Provide the [x, y] coordinate of the cell's center where the given text is located.  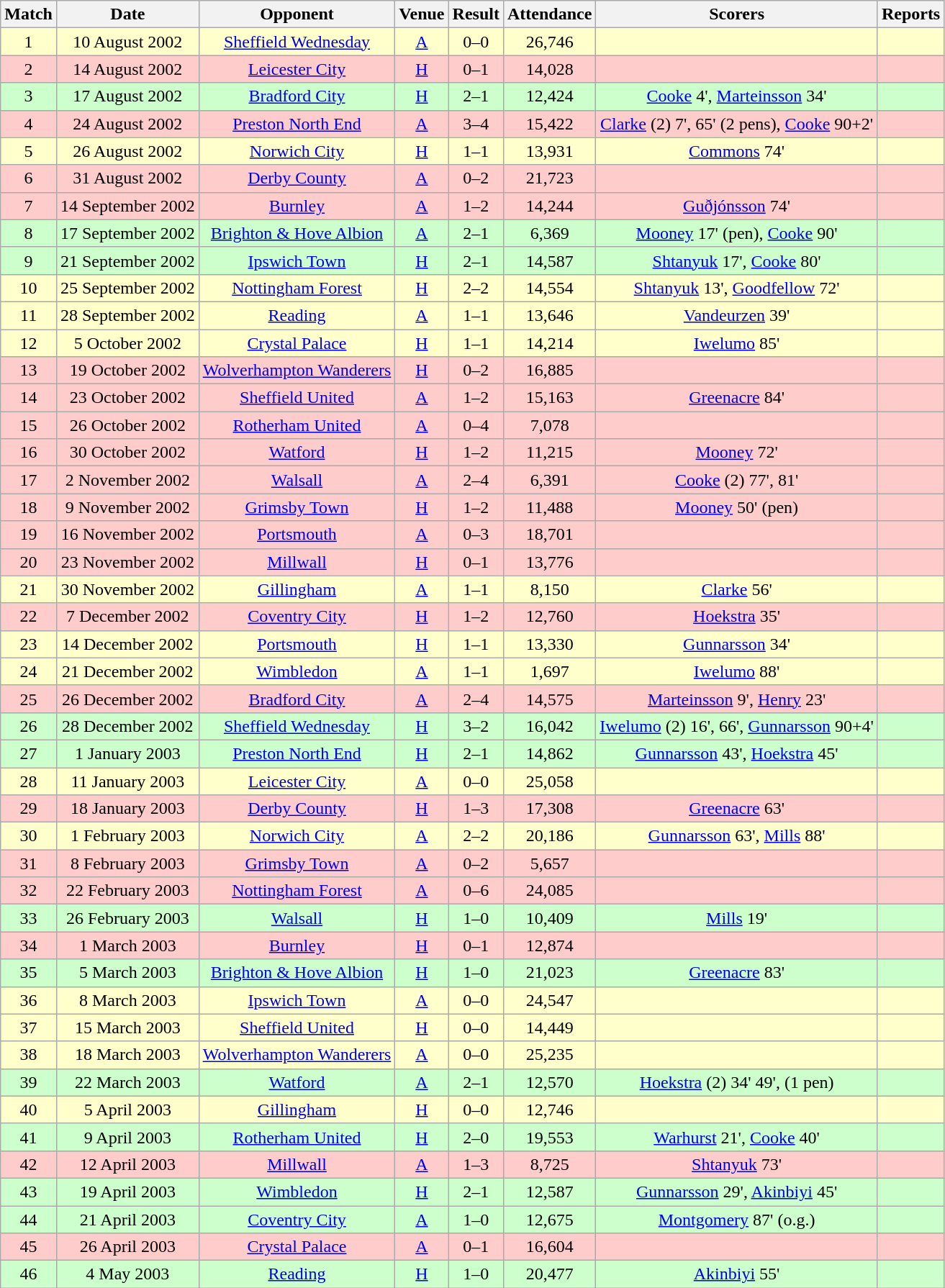
4 [29, 124]
Cooke 4', Marteinsson 34' [737, 96]
7 [29, 206]
23 October 2002 [127, 398]
15,163 [549, 398]
Clarke (2) 7', 65' (2 pens), Cooke 90+2' [737, 124]
31 August 2002 [127, 178]
7,078 [549, 425]
11,488 [549, 507]
Cooke (2) 77', 81' [737, 480]
21,023 [549, 973]
Venue [422, 14]
Commons 74' [737, 151]
16,042 [549, 726]
13,646 [549, 315]
Vandeurzen 39' [737, 315]
14,244 [549, 206]
22 March 2003 [127, 1082]
28 [29, 781]
46 [29, 1274]
12,675 [549, 1220]
13,776 [549, 562]
43 [29, 1192]
14 December 2002 [127, 644]
18 [29, 507]
12,746 [549, 1110]
35 [29, 973]
2 November 2002 [127, 480]
14 [29, 398]
Greenacre 83' [737, 973]
1,697 [549, 671]
7 December 2002 [127, 617]
14,575 [549, 699]
Scorers [737, 14]
2 [29, 69]
15 [29, 425]
20,186 [549, 836]
14,554 [549, 288]
Result [476, 14]
22 February 2003 [127, 891]
Hoekstra (2) 34' 49', (1 pen) [737, 1082]
26 [29, 726]
22 [29, 617]
36 [29, 1000]
39 [29, 1082]
14,449 [549, 1028]
10 [29, 288]
Gunnarsson 29', Akinbiyi 45' [737, 1192]
Montgomery 87' (o.g.) [737, 1220]
16 November 2002 [127, 535]
12 [29, 343]
5 [29, 151]
30 [29, 836]
24 August 2002 [127, 124]
16,885 [549, 371]
Hoekstra 35' [737, 617]
Clarke 56' [737, 589]
1 March 2003 [127, 945]
14,587 [549, 260]
34 [29, 945]
21 April 2003 [127, 1220]
5 October 2002 [127, 343]
30 November 2002 [127, 589]
Mooney 72' [737, 453]
26 October 2002 [127, 425]
Gunnarsson 43', Hoekstra 45' [737, 753]
6,369 [549, 233]
Reports [910, 14]
13,330 [549, 644]
13,931 [549, 151]
11 [29, 315]
8 [29, 233]
5,657 [549, 863]
Iwelumo 85' [737, 343]
2–0 [476, 1137]
44 [29, 1220]
Attendance [549, 14]
0–4 [476, 425]
18 January 2003 [127, 809]
16 [29, 453]
26 August 2002 [127, 151]
Date [127, 14]
45 [29, 1247]
Marteinsson 9', Henry 23' [737, 699]
Warhurst 21', Cooke 40' [737, 1137]
8,725 [549, 1164]
0–6 [476, 891]
14,214 [549, 343]
Guðjónsson 74' [737, 206]
27 [29, 753]
20 [29, 562]
12,874 [549, 945]
25,235 [549, 1055]
Shtanyuk 73' [737, 1164]
19 [29, 535]
16,604 [549, 1247]
Mooney 50' (pen) [737, 507]
17 September 2002 [127, 233]
15 March 2003 [127, 1028]
14,862 [549, 753]
24 [29, 671]
25,058 [549, 781]
0–3 [476, 535]
40 [29, 1110]
9 April 2003 [127, 1137]
Gunnarsson 63', Mills 88' [737, 836]
Iwelumo 88' [737, 671]
17 [29, 480]
26 December 2002 [127, 699]
Greenacre 84' [737, 398]
21 [29, 589]
6,391 [549, 480]
15,422 [549, 124]
26 April 2003 [127, 1247]
42 [29, 1164]
8 March 2003 [127, 1000]
14,028 [549, 69]
23 November 2002 [127, 562]
18,701 [549, 535]
14 September 2002 [127, 206]
9 November 2002 [127, 507]
Mooney 17' (pen), Cooke 90' [737, 233]
Shtanyuk 17', Cooke 80' [737, 260]
28 December 2002 [127, 726]
8,150 [549, 589]
Shtanyuk 13', Goodfellow 72' [737, 288]
3 [29, 96]
9 [29, 260]
8 February 2003 [127, 863]
11,215 [549, 453]
10 August 2002 [127, 42]
19,553 [549, 1137]
25 September 2002 [127, 288]
12,570 [549, 1082]
12 April 2003 [127, 1164]
23 [29, 644]
12,760 [549, 617]
14 August 2002 [127, 69]
26 February 2003 [127, 918]
24,085 [549, 891]
Match [29, 14]
30 October 2002 [127, 453]
18 March 2003 [127, 1055]
11 January 2003 [127, 781]
6 [29, 178]
17,308 [549, 809]
1 February 2003 [127, 836]
5 April 2003 [127, 1110]
Iwelumo (2) 16', 66', Gunnarsson 90+4' [737, 726]
25 [29, 699]
38 [29, 1055]
13 [29, 371]
32 [29, 891]
31 [29, 863]
12,424 [549, 96]
19 October 2002 [127, 371]
21,723 [549, 178]
Gunnarsson 34' [737, 644]
26,746 [549, 42]
33 [29, 918]
1 January 2003 [127, 753]
21 December 2002 [127, 671]
10,409 [549, 918]
5 March 2003 [127, 973]
21 September 2002 [127, 260]
Akinbiyi 55' [737, 1274]
41 [29, 1137]
3–2 [476, 726]
Greenacre 63' [737, 809]
29 [29, 809]
4 May 2003 [127, 1274]
28 September 2002 [127, 315]
24,547 [549, 1000]
19 April 2003 [127, 1192]
12,587 [549, 1192]
Opponent [297, 14]
Mills 19' [737, 918]
20,477 [549, 1274]
1 [29, 42]
17 August 2002 [127, 96]
37 [29, 1028]
3–4 [476, 124]
